Find where the given text appears and provide that cell's center as [X, Y] coordinate. 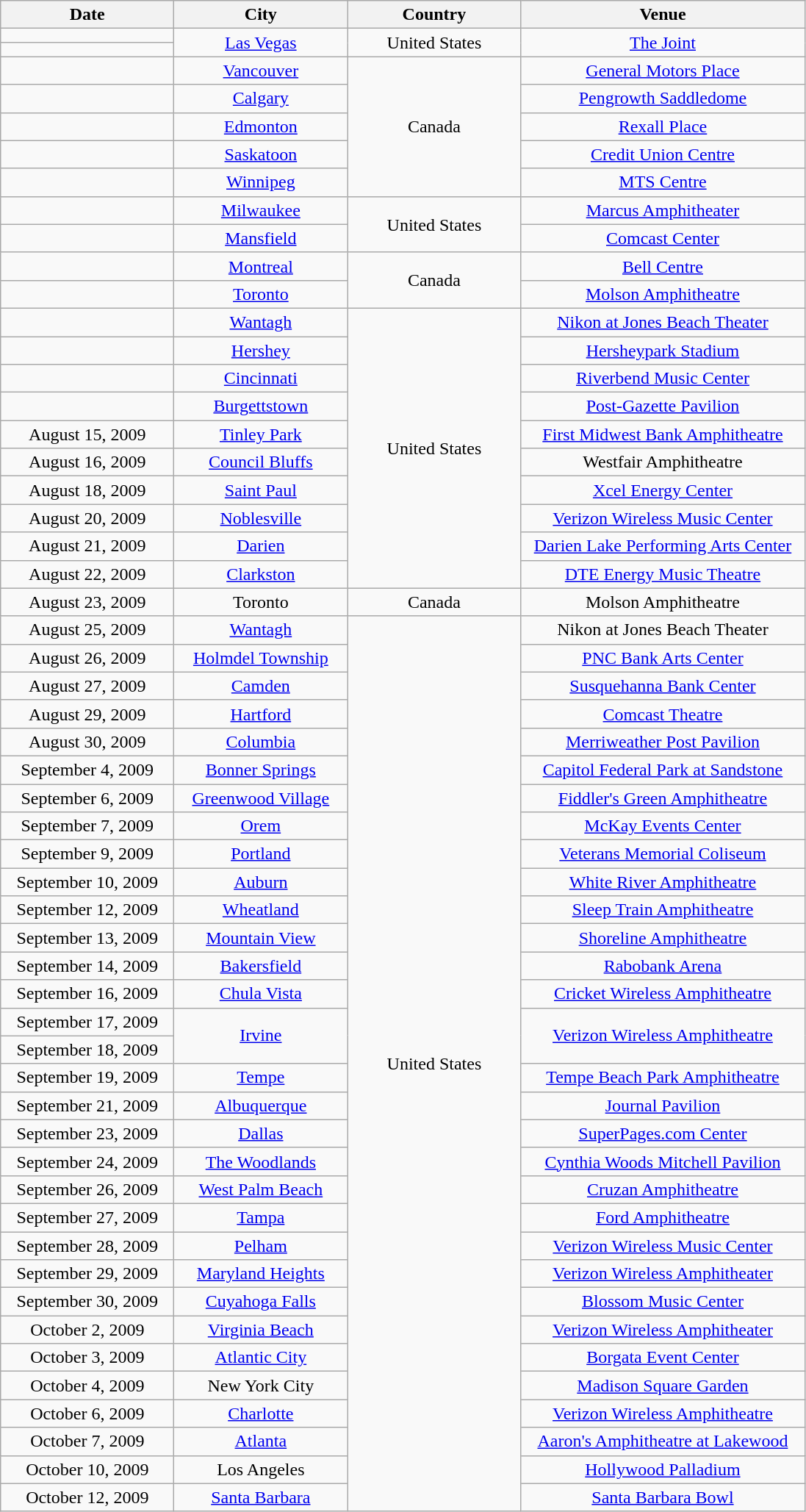
Orem [261, 826]
Hersheypark Stadium [663, 351]
September 27, 2009 [87, 1217]
September 7, 2009 [87, 826]
September 16, 2009 [87, 994]
Calgary [261, 98]
September 19, 2009 [87, 1078]
Noblesville [261, 518]
Capitol Federal Park at Sandstone [663, 770]
August 20, 2009 [87, 518]
Rabobank Arena [663, 966]
Bakersfield [261, 966]
Hershey [261, 351]
Aaron's Amphitheatre at Lakewood [663, 1441]
Atlantic City [261, 1358]
August 27, 2009 [87, 686]
Virginia Beach [261, 1330]
Marcus Amphitheater [663, 210]
Mountain View [261, 938]
September 4, 2009 [87, 770]
Chula Vista [261, 994]
September 6, 2009 [87, 798]
Charlotte [261, 1414]
September 18, 2009 [87, 1050]
Milwaukee [261, 210]
September 29, 2009 [87, 1274]
The Woodlands [261, 1161]
Sleep Train Amphitheatre [663, 910]
Darien [261, 546]
August 25, 2009 [87, 630]
September 30, 2009 [87, 1302]
Clarkston [261, 574]
Cruzan Amphitheatre [663, 1189]
Saint Paul [261, 490]
August 29, 2009 [87, 714]
Journal Pavilion [663, 1106]
Credit Union Centre [663, 154]
October 12, 2009 [87, 1497]
Maryland Heights [261, 1274]
Auburn [261, 882]
August 18, 2009 [87, 490]
SuperPages.com Center [663, 1133]
October 7, 2009 [87, 1441]
Council Bluffs [261, 462]
Cricket Wireless Amphitheatre [663, 994]
Westfair Amphitheatre [663, 462]
Bonner Springs [261, 770]
October 2, 2009 [87, 1330]
McKay Events Center [663, 826]
Portland [261, 854]
DTE Energy Music Theatre [663, 574]
Bell Centre [663, 266]
Edmonton [261, 126]
August 16, 2009 [87, 462]
Xcel Energy Center [663, 490]
Madison Square Garden [663, 1386]
Pelham [261, 1246]
Los Angeles [261, 1469]
Atlanta [261, 1441]
September 9, 2009 [87, 854]
September 23, 2009 [87, 1133]
October 10, 2009 [87, 1469]
Fiddler's Green Amphitheatre [663, 798]
September 13, 2009 [87, 938]
Columbia [261, 742]
Saskatoon [261, 154]
Montreal [261, 266]
August 23, 2009 [87, 602]
Comcast Theatre [663, 714]
Veterans Memorial Coliseum [663, 854]
Comcast Center [663, 238]
Wheatland [261, 910]
Ford Amphitheatre [663, 1217]
Irvine [261, 1036]
Pengrowth Saddledome [663, 98]
September 24, 2009 [87, 1161]
Blossom Music Center [663, 1302]
White River Amphitheatre [663, 882]
September 17, 2009 [87, 1022]
September 28, 2009 [87, 1246]
October 4, 2009 [87, 1386]
September 14, 2009 [87, 966]
August 22, 2009 [87, 574]
General Motors Place [663, 71]
September 21, 2009 [87, 1106]
Tampa [261, 1217]
Merriweather Post Pavilion [663, 742]
Tempe [261, 1078]
Greenwood Village [261, 798]
Rexall Place [663, 126]
Country [434, 15]
West Palm Beach [261, 1189]
October 3, 2009 [87, 1358]
PNC Bank Arts Center [663, 658]
Winnipeg [261, 182]
Albuquerque [261, 1106]
Shoreline Amphitheatre [663, 938]
Riverbend Music Center [663, 379]
Darien Lake Performing Arts Center [663, 546]
Hartford [261, 714]
Dallas [261, 1133]
Venue [663, 15]
The Joint [663, 43]
Susquehanna Bank Center [663, 686]
September 10, 2009 [87, 882]
October 6, 2009 [87, 1414]
September 12, 2009 [87, 910]
August 15, 2009 [87, 434]
Burgettstown [261, 406]
City [261, 15]
Date [87, 15]
August 26, 2009 [87, 658]
Mansfield [261, 238]
Santa Barbara [261, 1497]
Vancouver [261, 71]
Tempe Beach Park Amphitheatre [663, 1078]
New York City [261, 1386]
Camden [261, 686]
Tinley Park [261, 434]
Hollywood Palladium [663, 1469]
Holmdel Township [261, 658]
MTS Centre [663, 182]
Cincinnati [261, 379]
Post-Gazette Pavilion [663, 406]
Cynthia Woods Mitchell Pavilion [663, 1161]
First Midwest Bank Amphitheatre [663, 434]
August 30, 2009 [87, 742]
Santa Barbara Bowl [663, 1497]
August 21, 2009 [87, 546]
September 26, 2009 [87, 1189]
Borgata Event Center [663, 1358]
Cuyahoga Falls [261, 1302]
Las Vegas [261, 43]
